Locate the cell with the specified text and output its (X, Y) center coordinate. 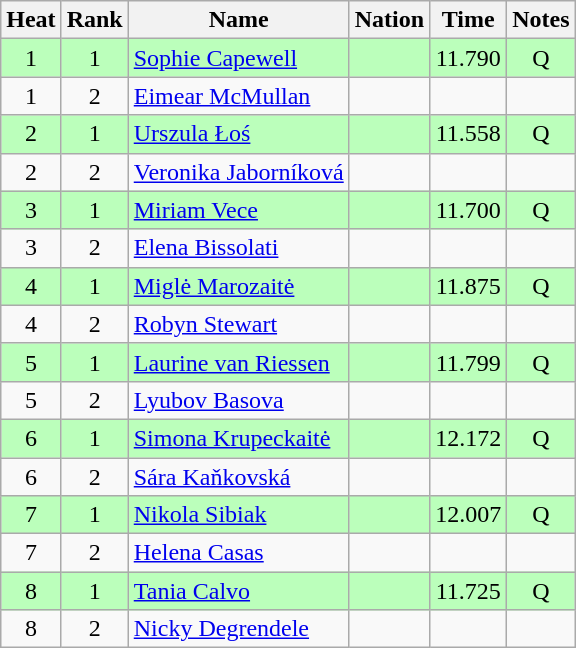
11.799 (468, 362)
Notes (541, 20)
Miglė Marozaitė (238, 286)
Tania Calvo (238, 591)
Nikola Sibiak (238, 515)
Helena Casas (238, 553)
Heat (31, 20)
Nation (389, 20)
Nicky Degrendele (238, 629)
Eimear McMullan (238, 96)
Rank (94, 20)
12.007 (468, 515)
Time (468, 20)
Simona Krupeckaitė (238, 438)
11.558 (468, 134)
Laurine van Riessen (238, 362)
11.725 (468, 591)
11.790 (468, 58)
Robyn Stewart (238, 324)
Miriam Vece (238, 210)
Sára Kaňkovská (238, 477)
Veronika Jaborníková (238, 172)
11.875 (468, 286)
Urszula Łoś (238, 134)
12.172 (468, 438)
Sophie Capewell (238, 58)
11.700 (468, 210)
Lyubov Basova (238, 400)
Elena Bissolati (238, 248)
Name (238, 20)
